Output the [X, Y] coordinate of the center of the cell containing the given text.  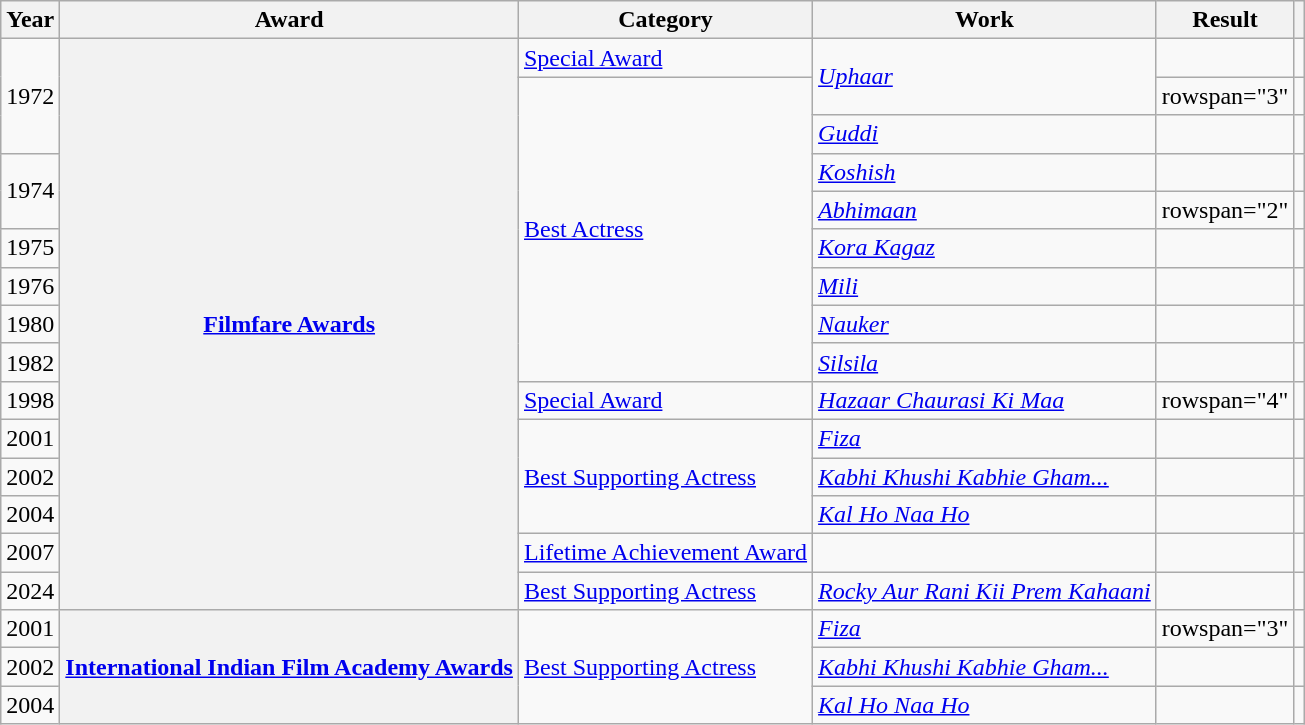
Kora Kagaz [985, 248]
Mili [985, 286]
Guddi [985, 134]
1982 [30, 362]
1972 [30, 96]
2007 [30, 553]
Nauker [985, 324]
rowspan="2" [1225, 210]
Rocky Aur Rani Kii Prem Kahaani [985, 591]
1980 [30, 324]
Best Actress [665, 229]
Year [30, 20]
Silsila [985, 362]
Hazaar Chaurasi Ki Maa [985, 400]
International Indian Film Academy Awards [290, 667]
1974 [30, 191]
1975 [30, 248]
Filmfare Awards [290, 324]
Lifetime Achievement Award [665, 553]
Award [290, 20]
Abhimaan [985, 210]
1998 [30, 400]
2024 [30, 591]
Category [665, 20]
Koshish [985, 172]
1976 [30, 286]
Result [1225, 20]
rowspan="4" [1225, 400]
Uphaar [985, 77]
Work [985, 20]
